Extract the [x, y] coordinate from the center of the cell holding the provided text.  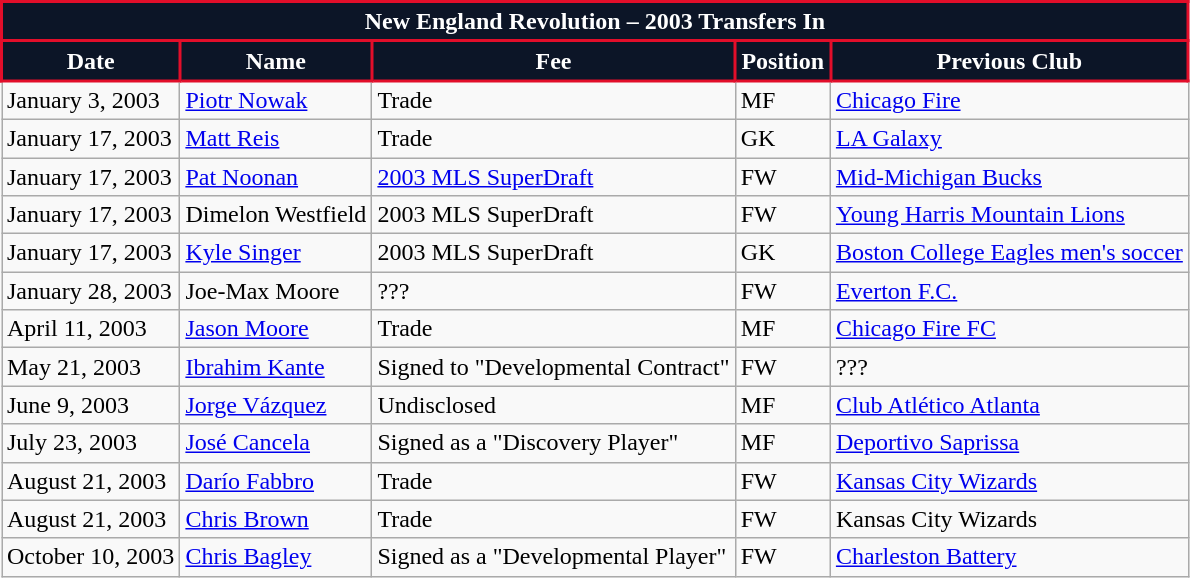
January 3, 2003 [91, 100]
Everton F.C. [1009, 291]
Date [91, 61]
Name [276, 61]
Club Atlético Atlanta [1009, 405]
Joe-Max Moore [276, 291]
Chicago Fire [1009, 100]
Chris Brown [276, 519]
Chris Bagley [276, 557]
Signed as a "Developmental Player" [554, 557]
Jorge Vázquez [276, 405]
January 28, 2003 [91, 291]
Boston College Eagles men's soccer [1009, 253]
July 23, 2003 [91, 443]
Darío Fabbro [276, 481]
Previous Club [1009, 61]
Chicago Fire FC [1009, 329]
Ibrahim Kante [276, 367]
Deportivo Saprissa [1009, 443]
June 9, 2003 [91, 405]
October 10, 2003 [91, 557]
Dimelon Westfield [276, 215]
Undisclosed [554, 405]
Fee [554, 61]
Charleston Battery [1009, 557]
Kyle Singer [276, 253]
Piotr Nowak [276, 100]
Young Harris Mountain Lions [1009, 215]
New England Revolution – 2003 Transfers In [596, 22]
Position [782, 61]
April 11, 2003 [91, 329]
Signed as a "Discovery Player" [554, 443]
LA Galaxy [1009, 138]
Mid-Michigan Bucks [1009, 177]
May 21, 2003 [91, 367]
Pat Noonan [276, 177]
Matt Reis [276, 138]
Signed to "Developmental Contract" [554, 367]
Jason Moore [276, 329]
José Cancela [276, 443]
